Return (x, y) of the center of cell containing provided text 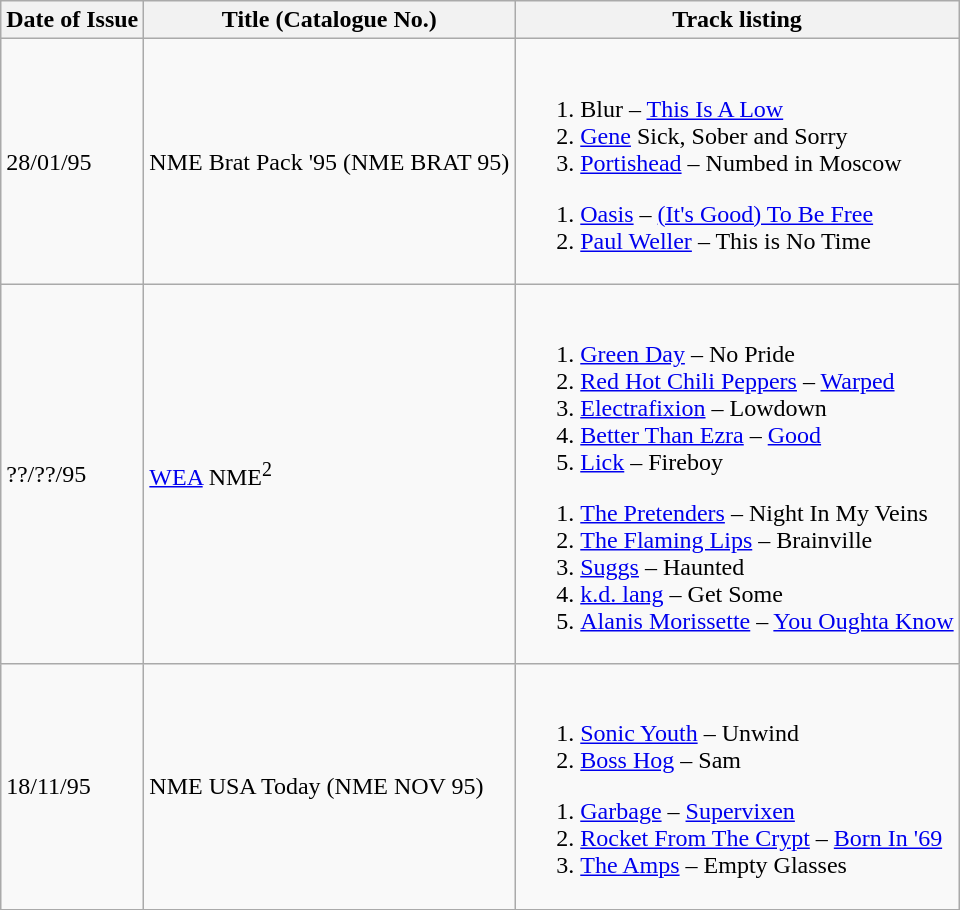
WEA NME2 (330, 474)
Blur – This Is A LowGene Sick, Sober and SorryPortishead – Numbed in MoscowOasis – (It's Good) To Be FreePaul Weller – This is No Time (737, 162)
Track listing (737, 20)
18/11/95 (72, 786)
NME USA Today (NME NOV 95) (330, 786)
Date of Issue (72, 20)
Title (Catalogue No.) (330, 20)
Sonic Youth – UnwindBoss Hog – SamGarbage – SupervixenRocket From The Crypt – Born In '69The Amps – Empty Glasses (737, 786)
28/01/95 (72, 162)
??/??/95 (72, 474)
NME Brat Pack '95 (NME BRAT 95) (330, 162)
